Locate the cell with the specified text and output its (x, y) center coordinate. 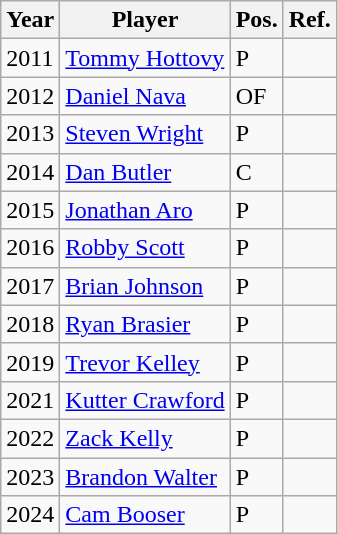
Daniel Nava (145, 96)
2014 (30, 172)
Year (30, 20)
Trevor Kelley (145, 362)
2021 (30, 400)
Brian Johnson (145, 286)
C (256, 172)
2023 (30, 477)
2013 (30, 134)
Brandon Walter (145, 477)
Jonathan Aro (145, 210)
2015 (30, 210)
2017 (30, 286)
2016 (30, 248)
Ref. (310, 20)
Ryan Brasier (145, 324)
2012 (30, 96)
Zack Kelly (145, 438)
Pos. (256, 20)
Dan Butler (145, 172)
2018 (30, 324)
Steven Wright (145, 134)
2022 (30, 438)
Kutter Crawford (145, 400)
2024 (30, 515)
Player (145, 20)
Cam Booser (145, 515)
2019 (30, 362)
Tommy Hottovy (145, 58)
OF (256, 96)
Robby Scott (145, 248)
2011 (30, 58)
